Pinpoint the cell where the given text exists, returning its (x, y) midpoint coordinate. 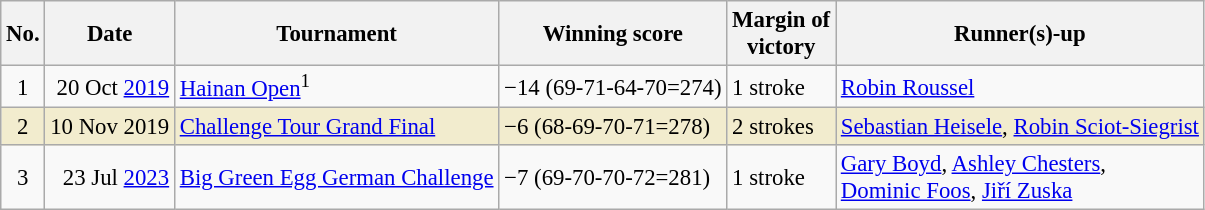
2 strokes (782, 127)
−14 (69-71-64-70=274) (613, 87)
Margin ofvictory (782, 34)
1 (23, 87)
Date (110, 34)
Runner(s)-up (1020, 34)
−6 (68-69-70-71=278) (613, 127)
Hainan Open1 (336, 87)
2 (23, 127)
−7 (69-70-70-72=281) (613, 178)
Winning score (613, 34)
Challenge Tour Grand Final (336, 127)
10 Nov 2019 (110, 127)
Tournament (336, 34)
Robin Roussel (1020, 87)
23 Jul 2023 (110, 178)
Gary Boyd, Ashley Chesters, Dominic Foos, Jiří Zuska (1020, 178)
Big Green Egg German Challenge (336, 178)
20 Oct 2019 (110, 87)
3 (23, 178)
No. (23, 34)
Sebastian Heisele, Robin Sciot-Siegrist (1020, 127)
